For the text-containing cell, return its midpoint in [x, y] coordinate format. 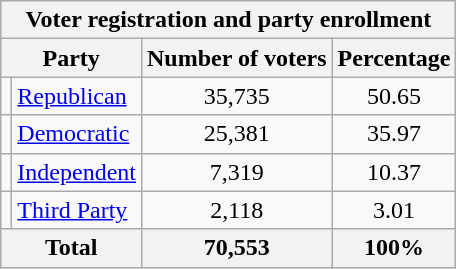
35,735 [236, 96]
Republican [77, 96]
35.97 [394, 134]
3.01 [394, 210]
70,553 [236, 248]
100% [394, 248]
Total [72, 248]
Number of voters [236, 58]
Democratic [77, 134]
10.37 [394, 172]
Party [72, 58]
Voter registration and party enrollment [228, 20]
2,118 [236, 210]
7,319 [236, 172]
50.65 [394, 96]
Percentage [394, 58]
Third Party [77, 210]
Independent [77, 172]
25,381 [236, 134]
